From the cell containing the given text, extract its center point as [x, y] coordinate. 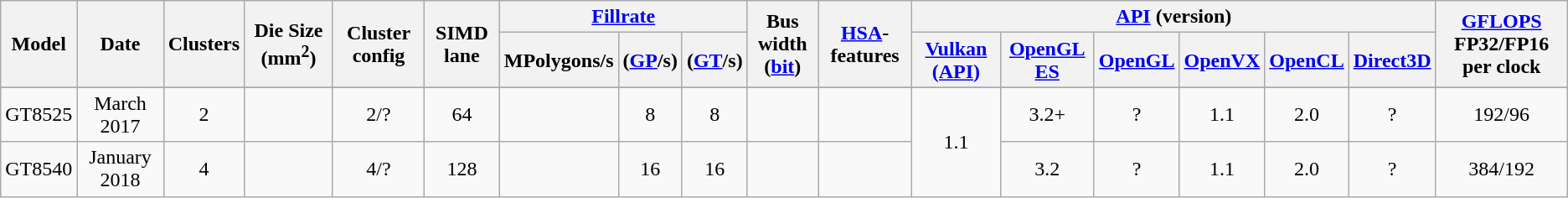
Clusters [204, 44]
64 [462, 114]
2 [204, 114]
(GT/s) [714, 60]
GT8525 [39, 114]
3.2 [1047, 169]
OpenGL [1137, 60]
192/96 [1501, 114]
API (version) [1174, 17]
3.2+ [1047, 114]
128 [462, 169]
OpenVX [1222, 60]
Bus width(bit) [782, 44]
4/? [379, 169]
MPolygons/s [559, 60]
Model [39, 44]
Die Size (mm2) [289, 44]
HSA-features [865, 44]
January 2018 [121, 169]
384/192 [1501, 169]
Fillrate [623, 17]
March 2017 [121, 114]
Cluster config [379, 44]
Vulkan (API) [957, 60]
2/? [379, 114]
GFLOPSFP32/FP16 per clock [1501, 44]
(GP/s) [650, 60]
Direct3D [1392, 60]
4 [204, 169]
Date [121, 44]
OpenGL ES [1047, 60]
GT8540 [39, 169]
SIMD lane [462, 44]
OpenCL [1307, 60]
